Output the [x, y] coordinate of the center of the cell containing the given text.  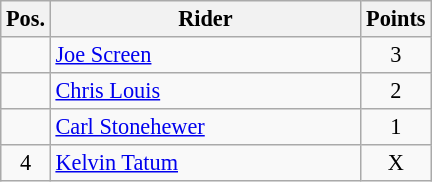
Joe Screen [205, 55]
Kelvin Tatum [205, 162]
Chris Louis [205, 90]
Points [396, 19]
1 [396, 126]
Carl Stonehewer [205, 126]
Pos. [26, 19]
3 [396, 55]
2 [396, 90]
4 [26, 162]
X [396, 162]
Rider [205, 19]
